Determine the (X, Y) coordinate at the center of the cell enclosing the given text.  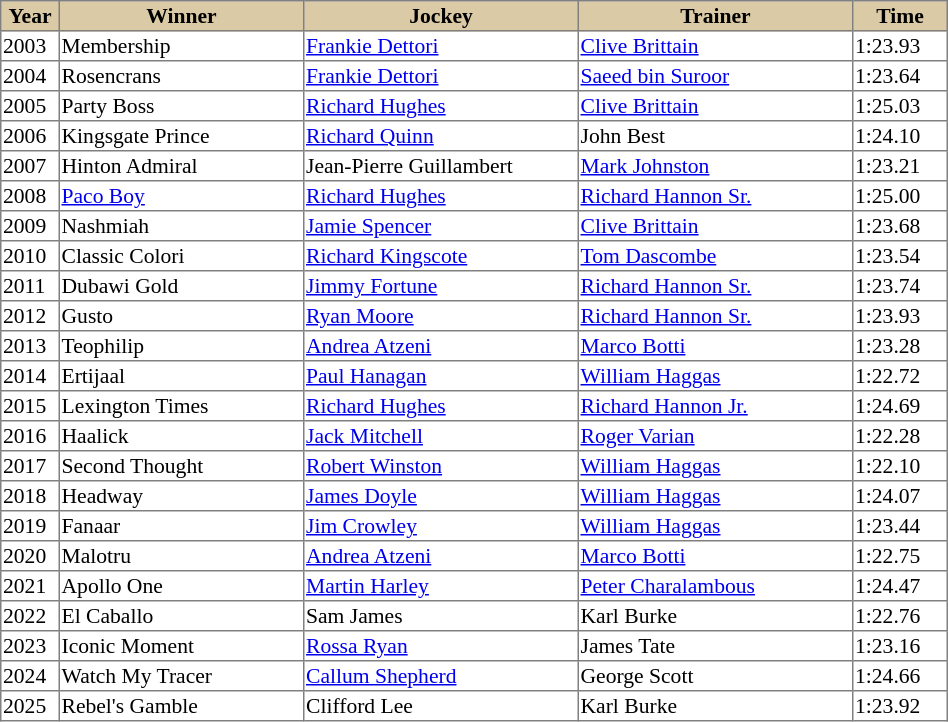
2014 (30, 376)
2022 (30, 616)
2013 (30, 346)
2012 (30, 316)
2004 (30, 76)
2023 (30, 646)
Ryan Moore (441, 316)
Ertijaal (181, 376)
Callum Shepherd (441, 676)
1:24.66 (900, 676)
Rebel's Gamble (181, 706)
1:23.28 (900, 346)
1:23.92 (900, 706)
Jockey (441, 16)
1:23.74 (900, 286)
2016 (30, 436)
1:25.03 (900, 106)
1:25.00 (900, 196)
Paul Hanagan (441, 376)
Tom Dascombe (715, 256)
1:22.72 (900, 376)
Classic Colori (181, 256)
Richard Quinn (441, 136)
2018 (30, 496)
1:23.68 (900, 226)
Jimmy Fortune (441, 286)
Fanaar (181, 526)
2009 (30, 226)
Jean-Pierre Guillambert (441, 166)
2019 (30, 526)
Apollo One (181, 586)
2017 (30, 466)
James Doyle (441, 496)
Jim Crowley (441, 526)
Gusto (181, 316)
2010 (30, 256)
Jack Mitchell (441, 436)
Martin Harley (441, 586)
Party Boss (181, 106)
Teophilip (181, 346)
Roger Varian (715, 436)
1:22.76 (900, 616)
El Caballo (181, 616)
Year (30, 16)
1:24.10 (900, 136)
1:24.07 (900, 496)
Kingsgate Prince (181, 136)
Membership (181, 46)
Paco Boy (181, 196)
Peter Charalambous (715, 586)
Haalick (181, 436)
1:24.69 (900, 406)
2011 (30, 286)
George Scott (715, 676)
1:23.16 (900, 646)
Trainer (715, 16)
2006 (30, 136)
2024 (30, 676)
1:24.47 (900, 586)
1:23.64 (900, 76)
2025 (30, 706)
James Tate (715, 646)
2021 (30, 586)
1:22.28 (900, 436)
Robert Winston (441, 466)
Jamie Spencer (441, 226)
Clifford Lee (441, 706)
2005 (30, 106)
Second Thought (181, 466)
Sam James (441, 616)
2020 (30, 556)
2003 (30, 46)
Time (900, 16)
1:23.21 (900, 166)
Mark Johnston (715, 166)
1:23.44 (900, 526)
Richard Kingscote (441, 256)
1:23.54 (900, 256)
Hinton Admiral (181, 166)
Headway (181, 496)
1:22.75 (900, 556)
Winner (181, 16)
Nashmiah (181, 226)
2007 (30, 166)
Watch My Tracer (181, 676)
Dubawi Gold (181, 286)
1:22.10 (900, 466)
John Best (715, 136)
Rosencrans (181, 76)
Lexington Times (181, 406)
Richard Hannon Jr. (715, 406)
Saeed bin Suroor (715, 76)
2008 (30, 196)
Iconic Moment (181, 646)
Malotru (181, 556)
Rossa Ryan (441, 646)
2015 (30, 406)
